Scan for the cell matching the given text and deliver its (X, Y) coordinate at center. 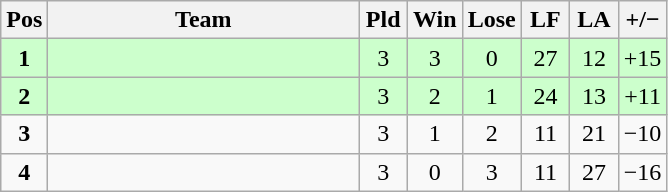
+15 (642, 58)
24 (546, 96)
Lose (492, 20)
+11 (642, 96)
LF (546, 20)
−16 (642, 172)
Pld (384, 20)
21 (594, 134)
4 (24, 172)
Pos (24, 20)
Win (434, 20)
12 (594, 58)
LA (594, 20)
−10 (642, 134)
Team (204, 20)
+/− (642, 20)
13 (594, 96)
